Detect which cell encompasses the target text, then output its [x, y] center coordinate. 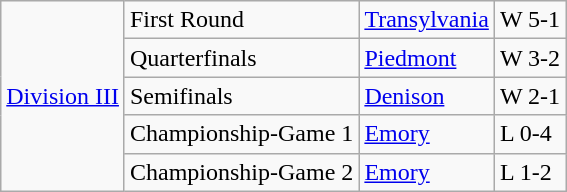
Division III [63, 96]
Transylvania [427, 20]
L 1-2 [530, 172]
Quarterfinals [241, 58]
Championship-Game 1 [241, 134]
Piedmont [427, 58]
Denison [427, 96]
W 5-1 [530, 20]
W 2-1 [530, 96]
W 3-2 [530, 58]
L 0-4 [530, 134]
Championship-Game 2 [241, 172]
Semifinals [241, 96]
First Round [241, 20]
